Search for the cell housing the specified text and yield its [X, Y] center coordinate. 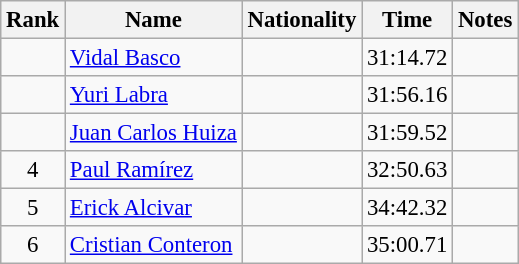
5 [33, 208]
31:56.16 [408, 95]
34:42.32 [408, 208]
Time [408, 20]
Notes [486, 20]
Rank [33, 20]
Juan Carlos Huiza [154, 133]
Nationality [302, 20]
Paul Ramírez [154, 170]
Name [154, 20]
Yuri Labra [154, 95]
Erick Alcivar [154, 208]
31:59.52 [408, 133]
Cristian Conteron [154, 245]
4 [33, 170]
35:00.71 [408, 245]
Vidal Basco [154, 58]
6 [33, 245]
31:14.72 [408, 58]
32:50.63 [408, 170]
